Scan for the cell matching the given text and deliver its [x, y] coordinate at center. 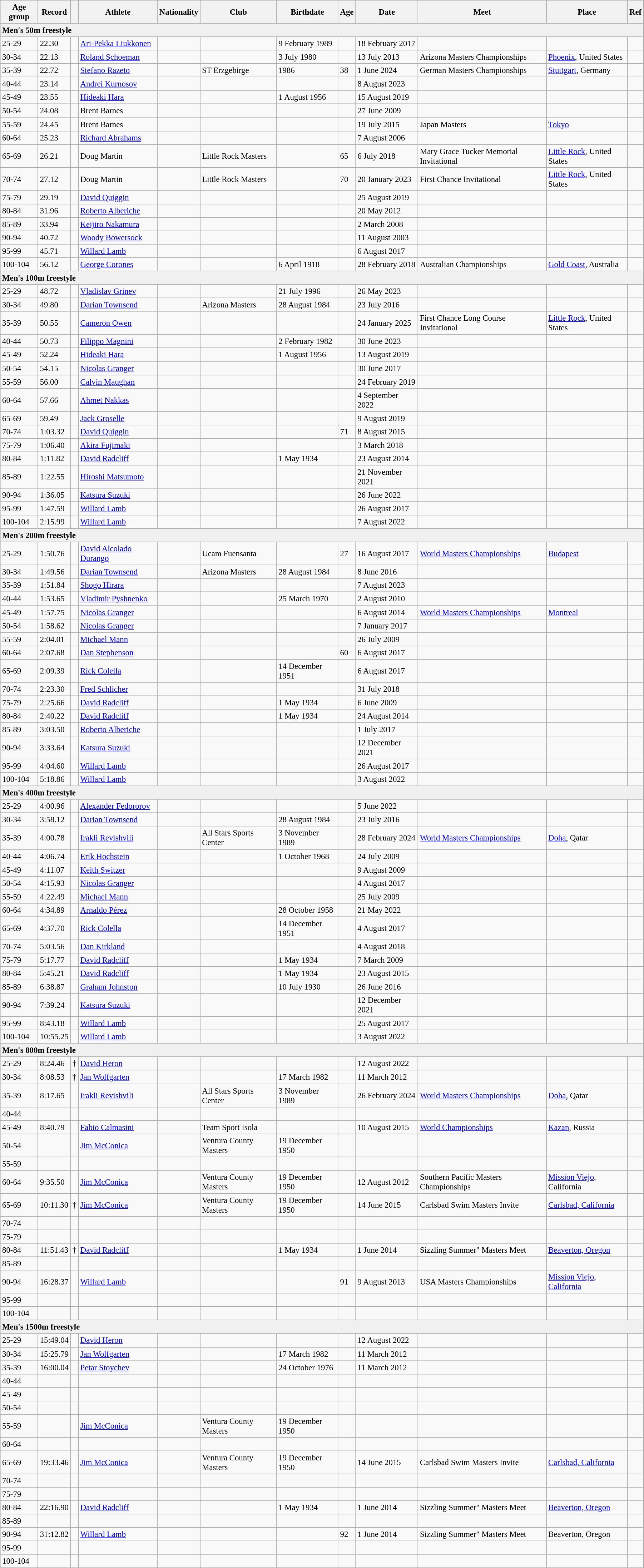
Stuttgart, Germany [587, 70]
10 August 2015 [387, 1127]
2:25.66 [54, 702]
2:15.99 [54, 522]
Men's 400m freestyle [322, 793]
Woody Bowersock [118, 238]
10:11.30 [54, 1205]
16 August 2017 [387, 553]
Australian Championships [482, 265]
Keith Switzer [118, 870]
Gold Coast, Australia [587, 265]
9 August 2013 [387, 1282]
11 August 2003 [387, 238]
2:23.30 [54, 689]
8:24.46 [54, 1064]
Vladimir Pyshnenko [118, 599]
29.19 [54, 197]
Men's 1500m freestyle [322, 1327]
49.80 [54, 305]
60 [347, 652]
6 June 2009 [387, 702]
4 August 2018 [387, 947]
8 August 2015 [387, 432]
World Championships [482, 1127]
First Chance Invitational [482, 179]
Age group [19, 12]
11:51.43 [54, 1250]
52.24 [54, 355]
Men's 100m freestyle [322, 278]
7 March 2009 [387, 960]
4:11.07 [54, 870]
9 August 2019 [387, 418]
Montreal [587, 612]
Fabio Calmasini [118, 1127]
6:38.87 [54, 987]
10 July 1930 [307, 987]
1:58.62 [54, 626]
Ucam Fuensanta [238, 553]
70 [347, 179]
5 June 2022 [387, 806]
30 June 2017 [387, 368]
2 March 2008 [387, 224]
Roland Schoeman [118, 57]
9 August 2009 [387, 870]
26 February 2024 [387, 1095]
1:53.65 [54, 599]
Club [238, 12]
71 [347, 432]
38 [347, 70]
Men's 200m freestyle [322, 536]
23.55 [54, 98]
1:47.59 [54, 509]
1:57.75 [54, 612]
12 August 2012 [387, 1182]
Arizona Masters Championships [482, 57]
91 [347, 1282]
26 June 2022 [387, 495]
1:03.32 [54, 432]
Team Sport Isola [238, 1127]
21 May 2022 [387, 910]
24.45 [54, 124]
7 August 2023 [387, 585]
First Chance Long Course Invitational [482, 323]
8:08.53 [54, 1077]
5:18.86 [54, 779]
Alexander Fedororov [118, 806]
4:04.60 [54, 766]
2:07.68 [54, 652]
1:22.55 [54, 477]
92 [347, 1534]
15:25.79 [54, 1354]
24 February 2019 [387, 382]
20 January 2023 [387, 179]
Andrei Kurnosov [118, 84]
8:17.65 [54, 1095]
Petar Stoychev [118, 1367]
9:35.50 [54, 1182]
3:58.12 [54, 820]
22.30 [54, 44]
Keijiro Nakamura [118, 224]
31.96 [54, 211]
21 July 1996 [307, 291]
5:17.77 [54, 960]
31:12.82 [54, 1534]
Cameron Owen [118, 323]
Athlete [118, 12]
24 October 1976 [307, 1367]
56.00 [54, 382]
6 April 1918 [307, 265]
54.15 [54, 368]
25 August 2017 [387, 1024]
65 [347, 156]
30 June 2023 [387, 341]
George Corones [118, 265]
50.73 [54, 341]
40.72 [54, 238]
4:22.49 [54, 897]
4:00.78 [54, 838]
18 February 2017 [387, 44]
Erik Hochstein [118, 856]
Graham Johnston [118, 987]
19:33.46 [54, 1462]
28 February 2024 [387, 838]
8:40.79 [54, 1127]
27 June 2009 [387, 111]
13 July 2013 [387, 57]
28 October 1958 [307, 910]
ST Erzgebirge [238, 70]
26 June 2016 [387, 987]
3:33.64 [54, 748]
1 June 2024 [387, 70]
1:06.40 [54, 445]
8 June 2016 [387, 572]
3 July 1980 [307, 57]
1:49.56 [54, 572]
3 March 2018 [387, 445]
Shogo Hirara [118, 585]
22.13 [54, 57]
10:55.25 [54, 1037]
24.08 [54, 111]
Record [54, 12]
1:36.05 [54, 495]
4:06.74 [54, 856]
Nationality [179, 12]
1 July 2017 [387, 729]
1986 [307, 70]
Jack Groselle [118, 418]
15 August 2019 [387, 98]
4 September 2022 [387, 400]
Men's 800m freestyle [322, 1050]
6 August 2014 [387, 612]
23 August 2014 [387, 459]
33.94 [54, 224]
Vladislav Grinev [118, 291]
24 January 2025 [387, 323]
5:45.21 [54, 973]
Birthdate [307, 12]
6 July 2018 [387, 156]
5:03.56 [54, 947]
1:11.82 [54, 459]
26 May 2023 [387, 291]
2 February 1982 [307, 341]
Phoenix, United States [587, 57]
1:51.84 [54, 585]
25 July 2009 [387, 897]
59.49 [54, 418]
4:37.70 [54, 928]
28 February 2018 [387, 265]
Southern Pacific Masters Championships [482, 1182]
Men's 50m freestyle [322, 30]
Calvin Maughan [118, 382]
Ahmet Nakkas [118, 400]
Richard Abrahams [118, 138]
24 July 2009 [387, 856]
7:39.24 [54, 1005]
Date [387, 12]
8 August 2023 [387, 84]
13 August 2019 [387, 355]
2:09.39 [54, 671]
26.21 [54, 156]
4:34.89 [54, 910]
45.71 [54, 251]
23.14 [54, 84]
Arnaldo Pérez [118, 910]
4:00.96 [54, 806]
25.23 [54, 138]
26 July 2009 [387, 639]
3:03.50 [54, 729]
7 January 2017 [387, 626]
Ref [635, 12]
22:16.90 [54, 1508]
David Alcolado Durango [118, 553]
57.66 [54, 400]
Japan Masters [482, 124]
9 February 1989 [307, 44]
23 August 2015 [387, 973]
16:00.04 [54, 1367]
Tokyo [587, 124]
Age [347, 12]
7 August 2006 [387, 138]
Fred Schlicher [118, 689]
2:04.01 [54, 639]
50.55 [54, 323]
Stefano Razeto [118, 70]
USA Masters Championships [482, 1282]
8:43.18 [54, 1024]
27 [347, 553]
56.12 [54, 265]
Kazan, Russia [587, 1127]
25 March 1970 [307, 599]
1 October 1968 [307, 856]
2:40.22 [54, 716]
25 August 2019 [387, 197]
24 August 2014 [387, 716]
Hiroshi Matsumoto [118, 477]
20 May 2012 [387, 211]
German Masters Championships [482, 70]
7 August 2022 [387, 522]
Budapest [587, 553]
Dan Stephenson [118, 652]
1:50.76 [54, 553]
Dan Kirkland [118, 947]
19 July 2015 [387, 124]
Filippo Magnini [118, 341]
48.72 [54, 291]
15:49.04 [54, 1341]
4:15.93 [54, 883]
Mary Grace Tucker Memorial Invitational [482, 156]
31 July 2018 [387, 689]
Ari-Pekka Liukkonen [118, 44]
22.72 [54, 70]
Meet [482, 12]
16:28.37 [54, 1282]
27.12 [54, 179]
Akira Fujimaki [118, 445]
Place [587, 12]
21 November 2021 [387, 477]
2 August 2010 [387, 599]
